From the cell containing the given text, extract its center point as [X, Y] coordinate. 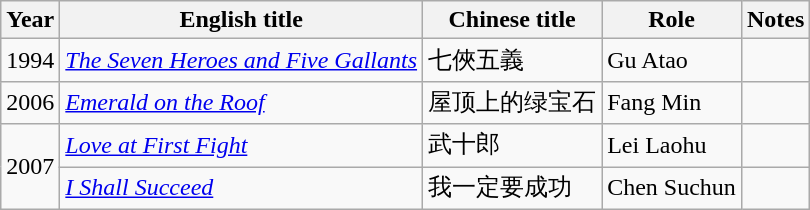
武十郎 [512, 146]
屋顶上的绿宝石 [512, 102]
Emerald on the Roof [242, 102]
我一定要成功 [512, 188]
七俠五義 [512, 60]
English title [242, 20]
2006 [30, 102]
2007 [30, 166]
Gu Atao [672, 60]
Notes [775, 20]
Chinese title [512, 20]
Year [30, 20]
Lei Laohu [672, 146]
1994 [30, 60]
Role [672, 20]
Chen Suchun [672, 188]
I Shall Succeed [242, 188]
The Seven Heroes and Five Gallants [242, 60]
Love at First Fight [242, 146]
Fang Min [672, 102]
